Search for the cell housing the specified text and yield its (x, y) center coordinate. 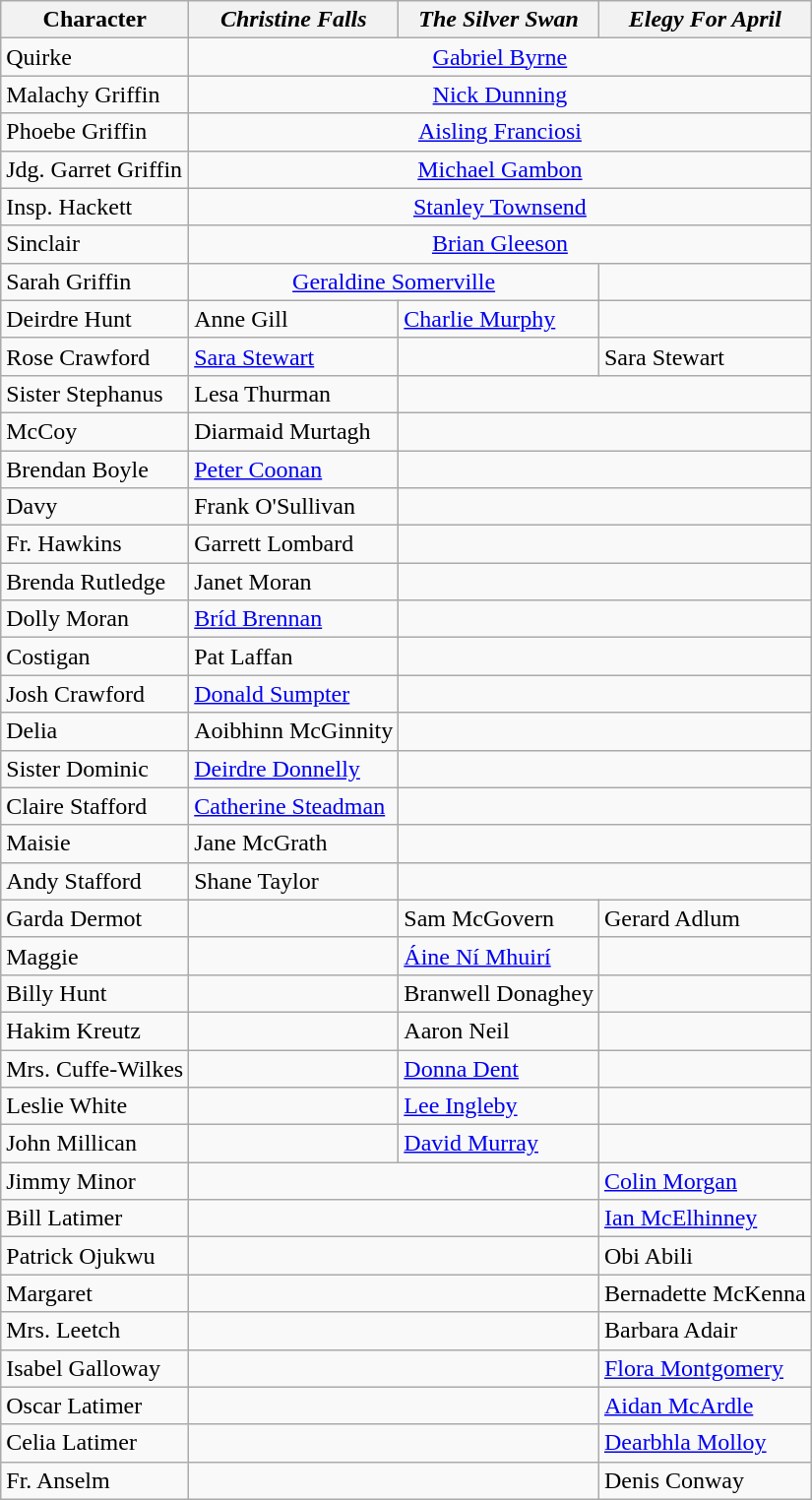
Lesa Thurman (293, 394)
Frank O'Sullivan (293, 507)
Sister Stephanus (94, 394)
Hakim Kreutz (94, 1031)
Denis Conway (705, 1480)
Sister Dominic (94, 769)
Bernadette McKenna (705, 1293)
Aoibhinn McGinnity (293, 731)
Garrett Lombard (293, 544)
Brenda Rutledge (94, 582)
Donna Dent (499, 1068)
David Murray (499, 1144)
Nick Dunning (500, 94)
Stanley Townsend (500, 207)
Dearbhla Molloy (705, 1443)
Geraldine Somerville (394, 281)
Gabriel Byrne (500, 57)
Deirdre Donnelly (293, 769)
Jdg. Garret Griffin (94, 169)
Ian McElhinney (705, 1219)
Anne Gill (293, 319)
Maisie (94, 844)
Shane Taylor (293, 881)
Brian Gleeson (500, 244)
Costigan (94, 656)
Elegy For April (705, 20)
Sarah Griffin (94, 281)
Jimmy Minor (94, 1181)
Mrs. Cuffe-Wilkes (94, 1068)
Flora Montgomery (705, 1368)
Davy (94, 507)
Rose Crawford (94, 356)
Character (94, 20)
Aisling Franciosi (500, 132)
Jane McGrath (293, 844)
Obi Abili (705, 1256)
Dolly Moran (94, 619)
Áine Ní Mhuirí (499, 956)
John Millican (94, 1144)
Andy Stafford (94, 881)
Brendan Boyle (94, 469)
Michael Gambon (500, 169)
Mrs. Leetch (94, 1331)
Garda Dermot (94, 918)
Insp. Hackett (94, 207)
Janet Moran (293, 582)
Patrick Ojukwu (94, 1256)
Phoebe Griffin (94, 132)
Leslie White (94, 1106)
McCoy (94, 431)
Charlie Murphy (499, 319)
Gerard Adlum (705, 918)
Bill Latimer (94, 1219)
Diarmaid Murtagh (293, 431)
Colin Morgan (705, 1181)
Deirdre Hunt (94, 319)
The Silver Swan (499, 20)
Lee Ingleby (499, 1106)
Maggie (94, 956)
Christine Falls (293, 20)
Josh Crawford (94, 694)
Margaret (94, 1293)
Quirke (94, 57)
Fr. Anselm (94, 1480)
Sinclair (94, 244)
Barbara Adair (705, 1331)
Donald Sumpter (293, 694)
Bríd Brennan (293, 619)
Sam McGovern (499, 918)
Billy Hunt (94, 993)
Pat Laffan (293, 656)
Celia Latimer (94, 1443)
Aidan McArdle (705, 1406)
Isabel Galloway (94, 1368)
Peter Coonan (293, 469)
Branwell Donaghey (499, 993)
Delia (94, 731)
Claire Stafford (94, 806)
Fr. Hawkins (94, 544)
Catherine Steadman (293, 806)
Aaron Neil (499, 1031)
Oscar Latimer (94, 1406)
Malachy Griffin (94, 94)
